Search for the cell housing the specified text and yield its (x, y) center coordinate. 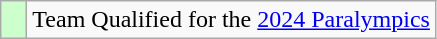
Team Qualified for the 2024 Paralympics (232, 20)
